Provide the (X, Y) coordinate of the cell's center where the given text is located.  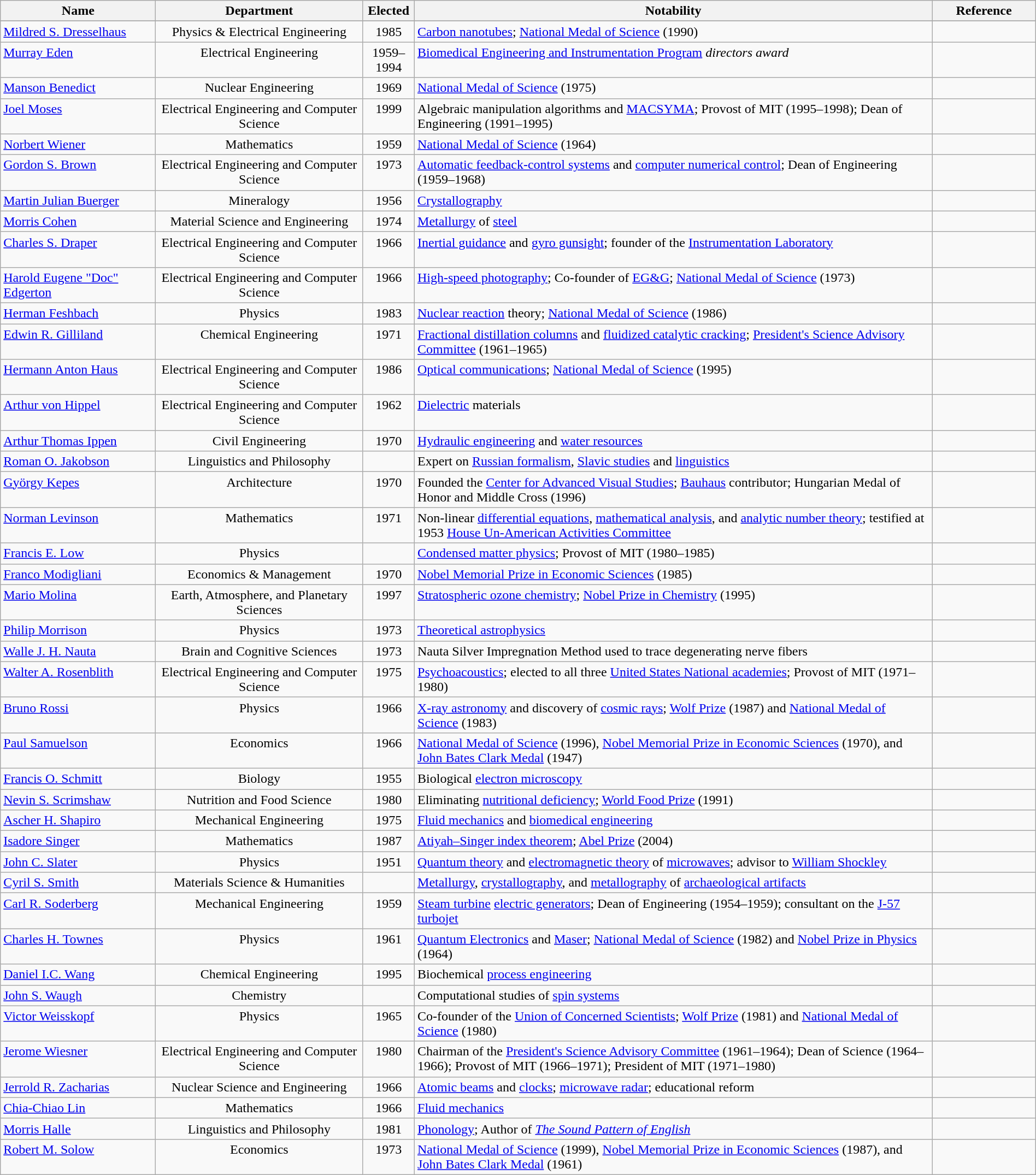
Arthur von Hippel (78, 413)
Metallurgy, crystallography, and metallography of archaeological artifacts (673, 883)
Herman Feshbach (78, 313)
Biochemical process engineering (673, 975)
Mildred S. Dresselhaus (78, 32)
Optical communications; National Medal of Science (1995) (673, 377)
Jerrold R. Zacharias (78, 1087)
Harold Eugene "Doc" Edgerton (78, 285)
Paul Samuelson (78, 751)
Metallurgy of steel (673, 221)
Chia-Chiao Lin (78, 1108)
1962 (389, 413)
Norman Levinson (78, 525)
X-ray astronomy and discovery of cosmic rays; Wolf Prize (1987) and National Medal of Science (1983) (673, 715)
Mario Molina (78, 602)
Dielectric materials (673, 413)
Eliminating nutritional deficiency; World Food Prize (1991) (673, 799)
John C. Slater (78, 862)
Materials Science & Humanities (259, 883)
Victor Weisskopf (78, 1024)
Co-founder of the Union of Concerned Scientists; Wolf Prize (1981) and National Medal of Science (1980) (673, 1024)
Biological electron microscopy (673, 778)
Roman O. Jakobson (78, 462)
Inertial guidance and gyro gunsight; founder of the Instrumentation Laboratory (673, 249)
Isadore Singer (78, 841)
Theoretical astrophysics (673, 630)
Nutrition and Food Science (259, 799)
Phonology; Author of The Sound Pattern of English (673, 1129)
Department (259, 11)
Joel Moses (78, 116)
1995 (389, 975)
National Medal of Science (1964) (673, 144)
Jerome Wiesner (78, 1059)
Nuclear Engineering (259, 88)
Economics & Management (259, 574)
Non-linear differential equations, mathematical analysis, and analytic number theory; testified at 1953 House Un-American Activities Committee (673, 525)
Name (78, 11)
Computational studies of spin systems (673, 995)
Walle J. H. Nauta (78, 651)
Mineralogy (259, 200)
1974 (389, 221)
Electrical Engineering (259, 60)
Fluid mechanics (673, 1108)
Manson Benedict (78, 88)
National Medal of Science (1975) (673, 88)
Charles S. Draper (78, 249)
Founded the Center for Advanced Visual Studies; Bauhaus contributor; Hungarian Medal of Honor and Middle Cross (1996) (673, 489)
Bruno Rossi (78, 715)
Nauta Silver Impregnation Method used to trace degenerating nerve fibers (673, 651)
György Kepes (78, 489)
Biomedical Engineering and Instrumentation Program directors award (673, 60)
High-speed photography; Co-founder of EG&G; National Medal of Science (1973) (673, 285)
Fractional distillation columns and fluidized catalytic cracking; President's Science Advisory Committee (1961–1965) (673, 341)
1999 (389, 116)
National Medal of Science (1996), Nobel Memorial Prize in Economic Sciences (1970), and John Bates Clark Medal (1947) (673, 751)
Martin Julian Buerger (78, 200)
Notability (673, 11)
1951 (389, 862)
Chemistry (259, 995)
1969 (389, 88)
1983 (389, 313)
1985 (389, 32)
Atiyah–Singer index theorem; Abel Prize (2004) (673, 841)
Murray Eden (78, 60)
Stratospheric ozone chemistry; Nobel Prize in Chemistry (1995) (673, 602)
Quantum theory and electromagnetic theory of microwaves; advisor to William Shockley (673, 862)
Biology (259, 778)
Material Science and Engineering (259, 221)
Franco Modigliani (78, 574)
Expert on Russian formalism, Slavic studies and linguistics (673, 462)
Philip Morrison (78, 630)
Automatic feedback-control systems and computer numerical control; Dean of Engineering (1959–1968) (673, 173)
Steam turbine electric generators; Dean of Engineering (1954–1959); consultant on the J-57 turbojet (673, 911)
Morris Halle (78, 1129)
Condensed matter physics; Provost of MIT (1980–1985) (673, 553)
1981 (389, 1129)
Morris Cohen (78, 221)
Elected (389, 11)
Ascher H. Shapiro (78, 820)
1965 (389, 1024)
Carl R. Soderberg (78, 911)
Nevin S. Scrimshaw (78, 799)
Hydraulic engineering and water resources (673, 441)
Francis O. Schmitt (78, 778)
Atomic beams and clocks; microwave radar; educational reform (673, 1087)
Nobel Memorial Prize in Economic Sciences (1985) (673, 574)
Fluid mechanics and biomedical engineering (673, 820)
Algebraic manipulation algorithms and MACSYMA; Provost of MIT (1995–1998); Dean of Engineering (1991–1995) (673, 116)
Nuclear reaction theory; National Medal of Science (1986) (673, 313)
1956 (389, 200)
Walter A. Rosenblith (78, 680)
Reference (984, 11)
1959–1994 (389, 60)
1961 (389, 946)
1997 (389, 602)
Francis E. Low (78, 553)
Edwin R. Gilliland (78, 341)
Daniel I.C. Wang (78, 975)
Gordon S. Brown (78, 173)
Quantum Electronics and Maser; National Medal of Science (1982) and Nobel Prize in Physics (1964) (673, 946)
1955 (389, 778)
Psychoacoustics; elected to all three United States National academies; Provost of MIT (1971–1980) (673, 680)
Architecture (259, 489)
John S. Waugh (78, 995)
Robert M. Solow (78, 1157)
Arthur Thomas Ippen (78, 441)
Civil Engineering (259, 441)
1987 (389, 841)
Carbon nanotubes; National Medal of Science (1990) (673, 32)
Earth, Atmosphere, and Planetary Sciences (259, 602)
Physics & Electrical Engineering (259, 32)
1986 (389, 377)
Norbert Wiener (78, 144)
Brain and Cognitive Sciences (259, 651)
Nuclear Science and Engineering (259, 1087)
Charles H. Townes (78, 946)
Cyril S. Smith (78, 883)
National Medal of Science (1999), Nobel Memorial Prize in Economic Sciences (1987), and John Bates Clark Medal (1961) (673, 1157)
Crystallography (673, 200)
Hermann Anton Haus (78, 377)
